Return (X, Y) of the center of cell containing provided text 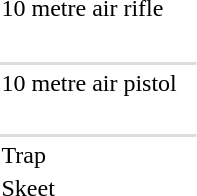
10 metre air pistol (89, 83)
Trap (89, 155)
